Identify which cell holds the provided text, then report its (X, Y) central coordinate. 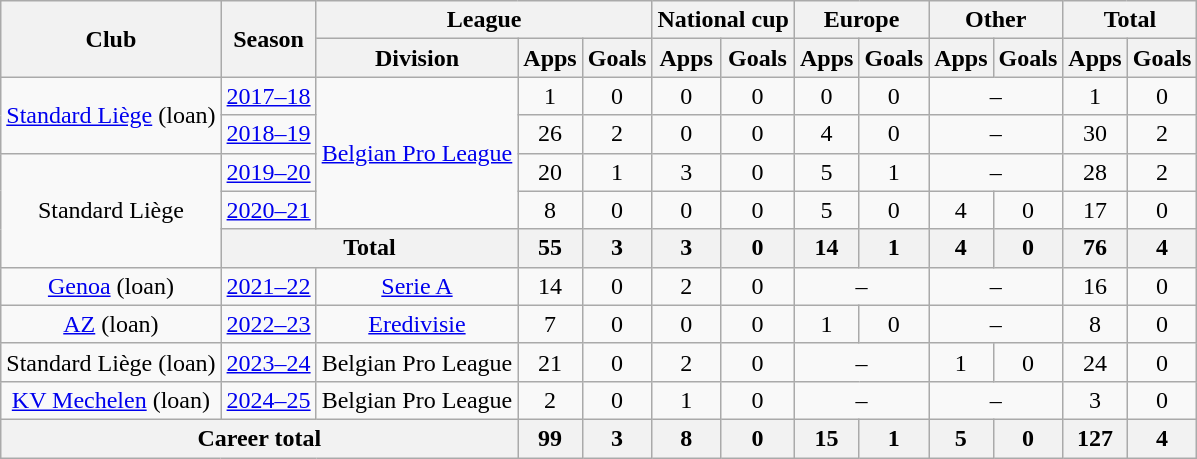
15 (826, 438)
17 (1095, 210)
7 (550, 324)
16 (1095, 286)
2019–20 (268, 172)
2018–19 (268, 134)
127 (1095, 438)
League (484, 20)
Club (111, 39)
21 (550, 362)
National cup (723, 20)
Standard Liège (111, 210)
2022–23 (268, 324)
2024–25 (268, 400)
2021–22 (268, 286)
24 (1095, 362)
26 (550, 134)
2023–24 (268, 362)
55 (550, 248)
20 (550, 172)
30 (1095, 134)
Serie A (417, 286)
Eredivisie (417, 324)
Season (268, 39)
Division (417, 58)
76 (1095, 248)
99 (550, 438)
KV Mechelen (loan) (111, 400)
Career total (260, 438)
Europe (861, 20)
2017–18 (268, 96)
AZ (loan) (111, 324)
Other (996, 20)
2020–21 (268, 210)
28 (1095, 172)
Genoa (loan) (111, 286)
